From the cell containing the given text, extract its center point as (X, Y) coordinate. 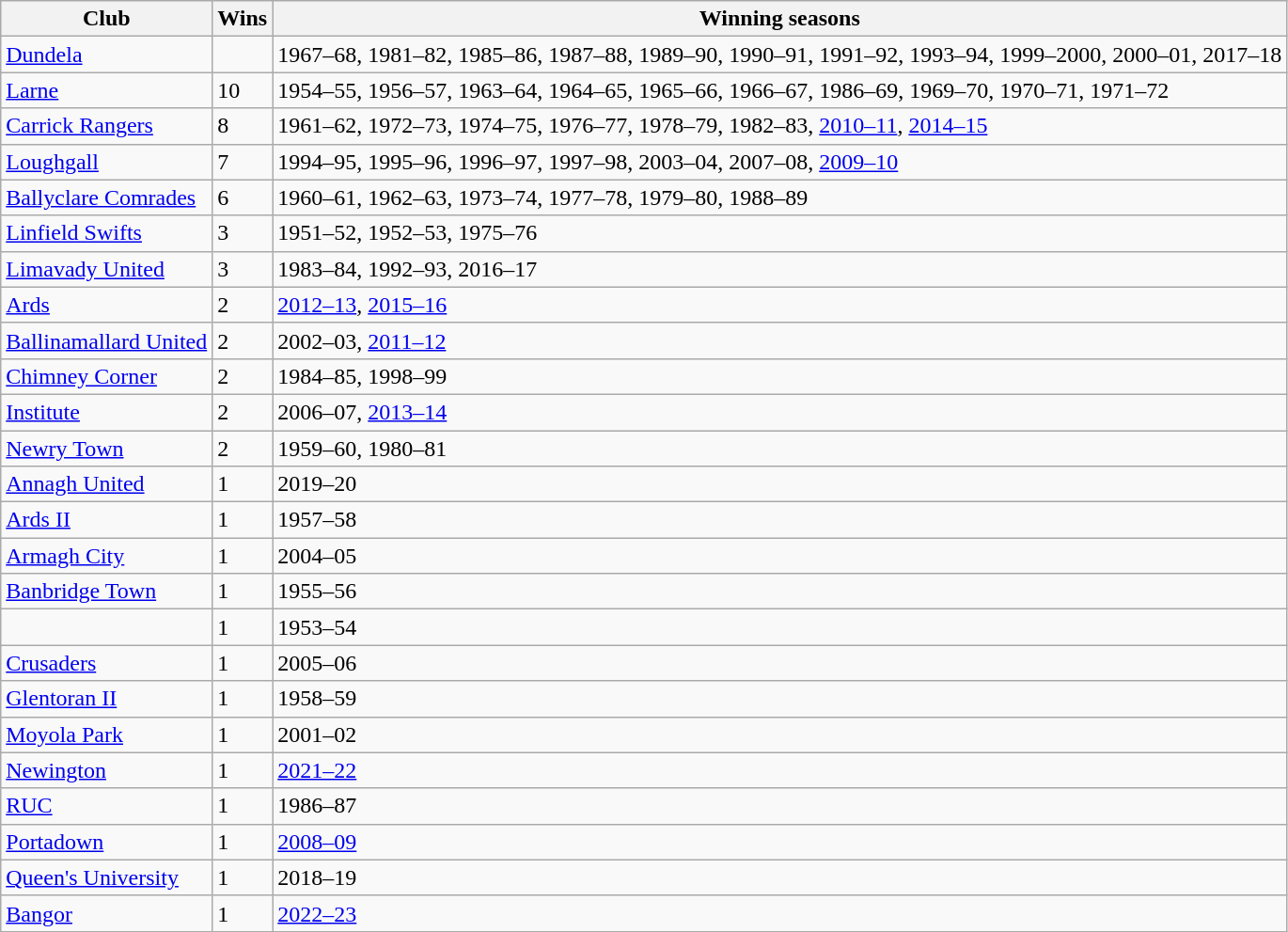
1957–58 (780, 520)
Ards II (107, 520)
2012–13, 2015–16 (780, 305)
Dundela (107, 55)
1961–62, 1972–73, 1974–75, 1976–77, 1978–79, 1982–83, 2010–11, 2014–15 (780, 126)
Limavady United (107, 269)
Glentoran II (107, 699)
2019–20 (780, 484)
Club (107, 19)
Ards (107, 305)
1958–59 (780, 699)
1983–84, 1992–93, 2016–17 (780, 269)
Newry Town (107, 449)
2008–09 (780, 842)
Ballyclare Comrades (107, 197)
2006–07, 2013–14 (780, 412)
1986–87 (780, 806)
2004–05 (780, 556)
2018–19 (780, 877)
6 (243, 197)
Queen's University (107, 877)
Wins (243, 19)
RUC (107, 806)
Annagh United (107, 484)
Institute (107, 412)
1967–68, 1981–82, 1985–86, 1987–88, 1989–90, 1990–91, 1991–92, 1993–94, 1999–2000, 2000–01, 2017–18 (780, 55)
7 (243, 162)
Chimney Corner (107, 376)
2021–22 (780, 770)
1959–60, 1980–81 (780, 449)
Armagh City (107, 556)
1953–54 (780, 627)
Newington (107, 770)
2005–06 (780, 663)
Loughgall (107, 162)
1994–95, 1995–96, 1996–97, 1997–98, 2003–04, 2007–08, 2009–10 (780, 162)
1955–56 (780, 592)
8 (243, 126)
Banbridge Town (107, 592)
Ballinamallard United (107, 340)
1951–52, 1952–53, 1975–76 (780, 233)
Bangor (107, 913)
1984–85, 1998–99 (780, 376)
1960–61, 1962–63, 1973–74, 1977–78, 1979–80, 1988–89 (780, 197)
2002–03, 2011–12 (780, 340)
Carrick Rangers (107, 126)
Larne (107, 90)
10 (243, 90)
Winning seasons (780, 19)
2001–02 (780, 735)
Crusaders (107, 663)
Linfield Swifts (107, 233)
Portadown (107, 842)
2022–23 (780, 913)
1954–55, 1956–57, 1963–64, 1964–65, 1965–66, 1966–67, 1986–69, 1969–70, 1970–71, 1971–72 (780, 90)
Moyola Park (107, 735)
